Identify which cell holds the provided text, then report its (x, y) central coordinate. 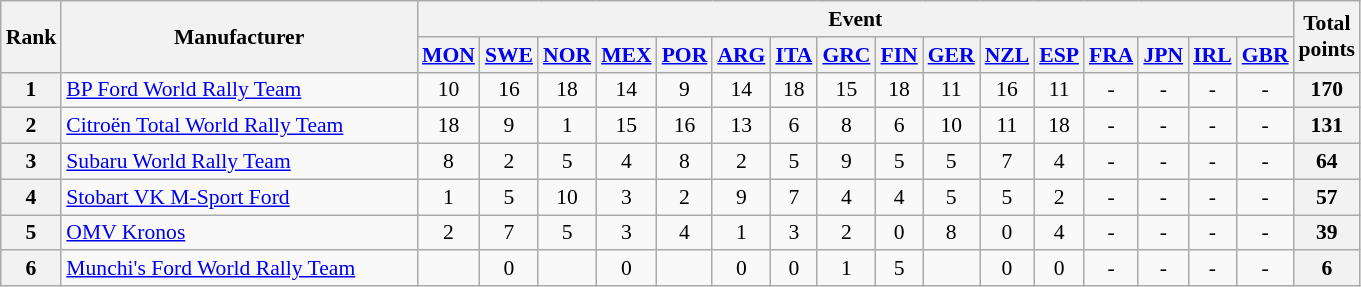
Event (856, 19)
13 (741, 126)
Citroën Total World Rally Team (239, 126)
POR (685, 55)
NZL (1008, 55)
131 (1328, 126)
FRA (1111, 55)
ITA (794, 55)
57 (1328, 197)
Rank (32, 36)
39 (1328, 233)
JPN (1163, 55)
Totalpoints (1328, 36)
FIN (898, 55)
Stobart VK M-Sport Ford (239, 197)
GBR (1266, 55)
GRC (846, 55)
OMV Kronos (239, 233)
ARG (741, 55)
MEX (626, 55)
GER (952, 55)
170 (1328, 90)
BP Ford World Rally Team (239, 90)
Subaru World Rally Team (239, 162)
SWE (509, 55)
NOR (567, 55)
MON (448, 55)
IRL (1212, 55)
Munchi's Ford World Rally Team (239, 269)
ESP (1059, 55)
Manufacturer (239, 36)
64 (1328, 162)
